Return the [X, Y] coordinate for the center point of the cell that contains the specified text.  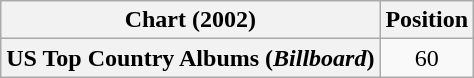
US Top Country Albums (Billboard) [190, 58]
60 [427, 58]
Position [427, 20]
Chart (2002) [190, 20]
